Pinpoint the cell where the given text exists, returning its (x, y) midpoint coordinate. 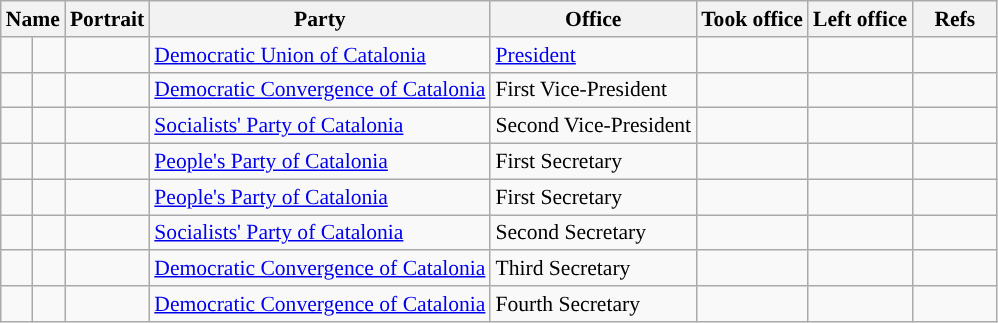
Refs (954, 19)
First Vice-President (593, 90)
Second Vice-President (593, 126)
Third Secretary (593, 269)
Party (320, 19)
President (593, 55)
Fourth Secretary (593, 304)
Name (33, 19)
Second Secretary (593, 233)
Left office (860, 19)
Office (593, 19)
Portrait (107, 19)
Took office (752, 19)
Democratic Union of Catalonia (320, 55)
